Provide the (x, y) coordinate of the cell's center where the given text is located.  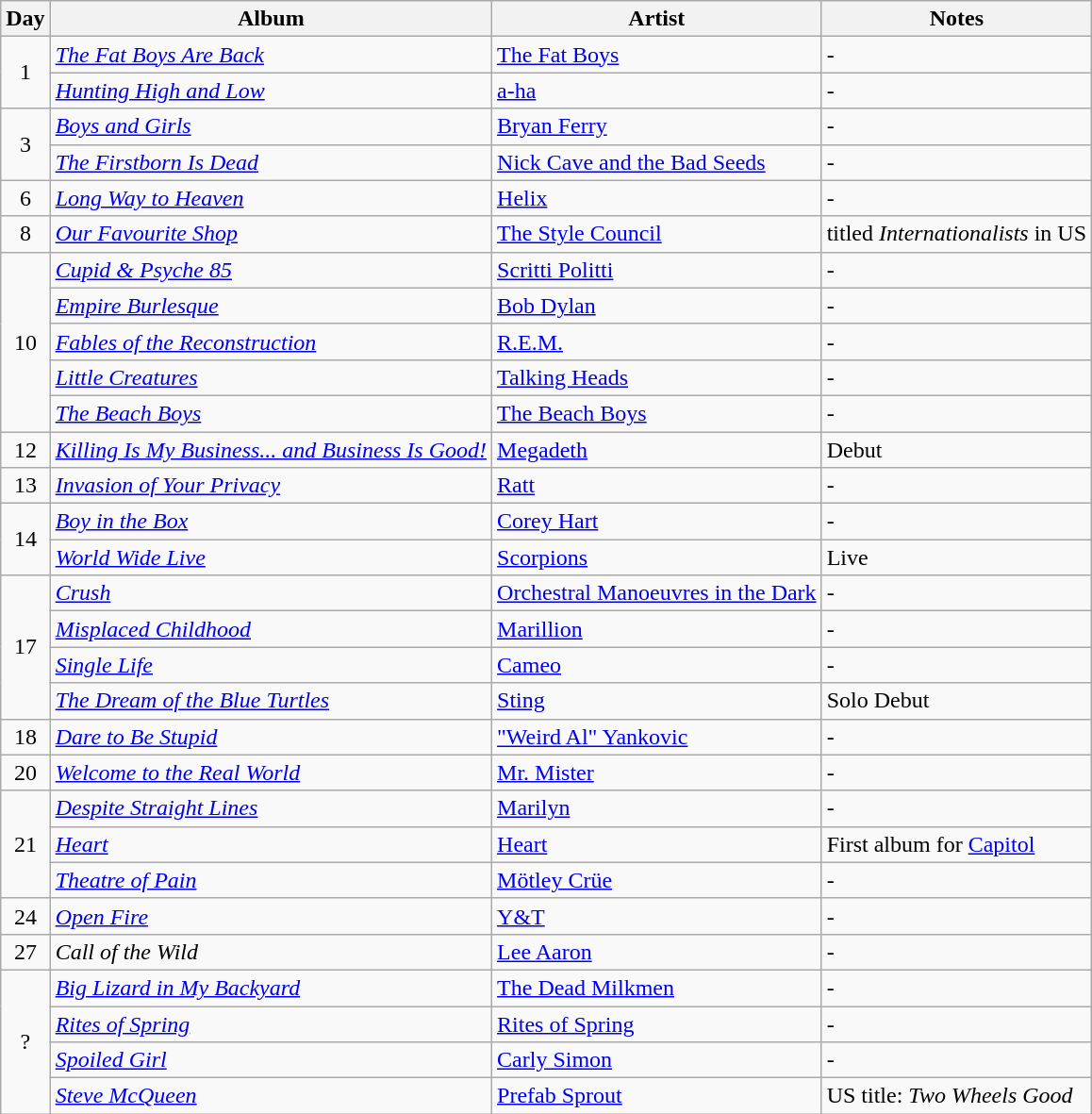
Open Fire (271, 916)
Scritti Politti (657, 270)
Carly Simon (657, 1060)
Single Life (271, 665)
20 (25, 773)
14 (25, 540)
Cupid & Psyche 85 (271, 270)
Prefab Sprout (657, 1096)
Big Lizard in My Backyard (271, 988)
Helix (657, 198)
Hunting High and Low (271, 91)
Talking Heads (657, 377)
Ratt (657, 486)
Bob Dylan (657, 306)
Megadeth (657, 450)
Spoiled Girl (271, 1060)
a-ha (657, 91)
Misplaced Childhood (271, 629)
Corey Hart (657, 522)
Day (25, 19)
Solo Debut (956, 701)
Orchestral Manoeuvres in the Dark (657, 593)
Live (956, 557)
Crush (271, 593)
Our Favourite Shop (271, 234)
The Dead Milkmen (657, 988)
Artist (657, 19)
Debut (956, 450)
1 (25, 73)
6 (25, 198)
First album for Capitol (956, 844)
The Firstborn Is Dead (271, 162)
The Fat Boys Are Back (271, 55)
Lee Aaron (657, 952)
Call of the Wild (271, 952)
Scorpions (657, 557)
R.E.M. (657, 341)
The Fat Boys (657, 55)
Marillion (657, 629)
Theatre of Pain (271, 880)
10 (25, 341)
Welcome to the Real World (271, 773)
The Style Council (657, 234)
24 (25, 916)
13 (25, 486)
Boy in the Box (271, 522)
Steve McQueen (271, 1096)
Notes (956, 19)
Boys and Girls (271, 126)
3 (25, 144)
? (25, 1041)
8 (25, 234)
Little Creatures (271, 377)
The Dream of the Blue Turtles (271, 701)
12 (25, 450)
titled Internationalists in US (956, 234)
Invasion of Your Privacy (271, 486)
21 (25, 844)
Cameo (657, 665)
Dare to Be Stupid (271, 737)
17 (25, 647)
Killing Is My Business... and Business Is Good! (271, 450)
Marilyn (657, 808)
US title: Two Wheels Good (956, 1096)
"Weird Al" Yankovic (657, 737)
Long Way to Heaven (271, 198)
Sting (657, 701)
Despite Straight Lines (271, 808)
18 (25, 737)
World Wide Live (271, 557)
27 (25, 952)
Empire Burlesque (271, 306)
Album (271, 19)
Mr. Mister (657, 773)
Fables of the Reconstruction (271, 341)
Mötley Crüe (657, 880)
Y&T (657, 916)
Bryan Ferry (657, 126)
Nick Cave and the Bad Seeds (657, 162)
